Return [X, Y] of the center of cell containing provided text 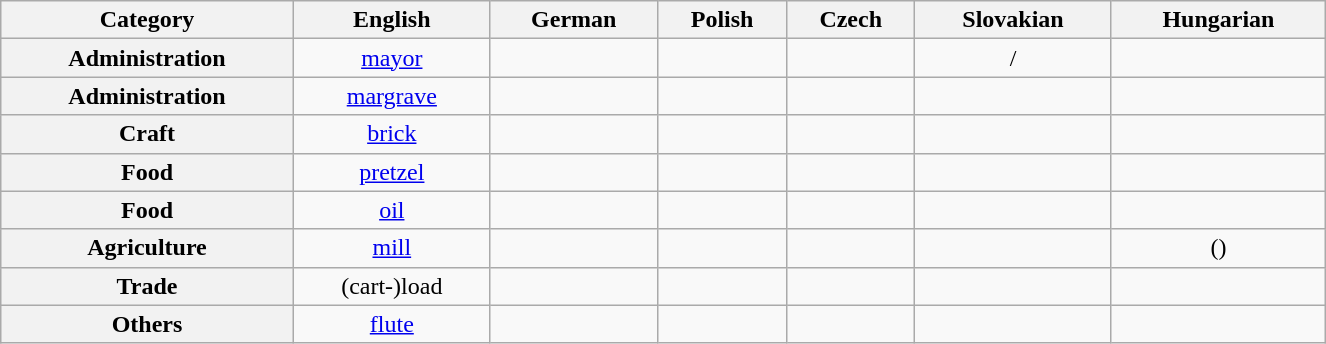
pretzel [392, 172]
Others [147, 324]
German [574, 20]
Hungarian [1218, 20]
mayor [392, 58]
() [1218, 248]
mill [392, 248]
margrave [392, 96]
Czech [850, 20]
flute [392, 324]
Category [147, 20]
brick [392, 134]
(cart-)load [392, 286]
Trade [147, 286]
English [392, 20]
Slovakian [1013, 20]
oil [392, 210]
Agriculture [147, 248]
Polish [722, 20]
/ [1013, 58]
Craft [147, 134]
